Output the (X, Y) coordinate of the center of the cell containing the given text.  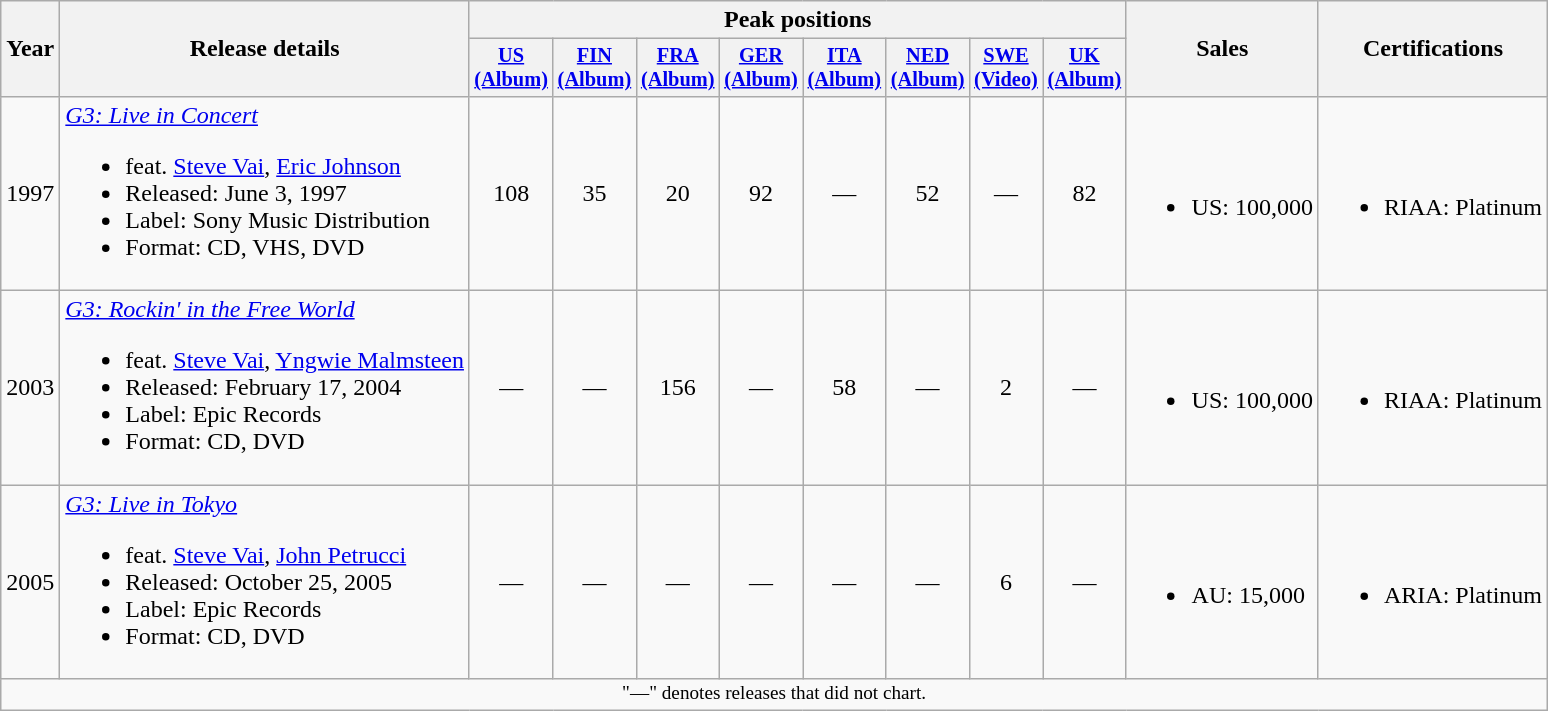
NED(Album) (928, 68)
FIN(Album) (594, 68)
US(Album) (510, 68)
2 (1006, 388)
92 (760, 193)
156 (678, 388)
UK(Album) (1084, 68)
Peak positions (798, 20)
35 (594, 193)
108 (510, 193)
GER(Album) (760, 68)
20 (678, 193)
52 (928, 193)
G3: Live in Tokyofeat. Steve Vai, John PetrucciReleased: October 25, 2005Label: Epic RecordsFormat: CD, DVD (265, 582)
FRA(Album) (678, 68)
6 (1006, 582)
ITA(Album) (844, 68)
SWE(Video) (1006, 68)
58 (844, 388)
2003 (30, 388)
Certifications (1432, 49)
G3: Live in Concertfeat. Steve Vai, Eric JohnsonReleased: June 3, 1997Label: Sony Music DistributionFormat: CD, VHS, DVD (265, 193)
AU: 15,000 (1222, 582)
Release details (265, 49)
ARIA: Platinum (1432, 582)
2005 (30, 582)
G3: Rockin' in the Free Worldfeat. Steve Vai, Yngwie MalmsteenReleased: February 17, 2004Label: Epic RecordsFormat: CD, DVD (265, 388)
Year (30, 49)
Sales (1222, 49)
82 (1084, 193)
1997 (30, 193)
"—" denotes releases that did not chart. (774, 695)
